Scan for the cell matching the given text and deliver its (x, y) coordinate at center. 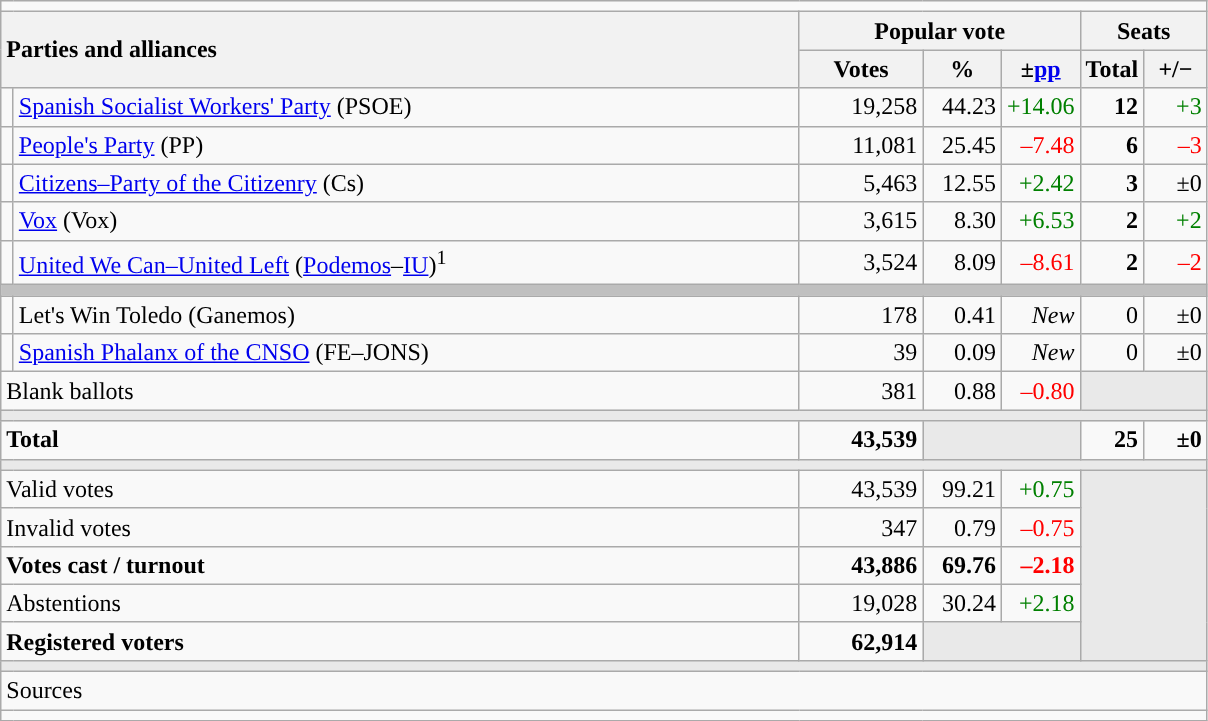
0.79 (962, 527)
0.41 (962, 315)
69.76 (962, 565)
178 (861, 315)
Registered voters (400, 641)
12.55 (962, 183)
% (962, 69)
+/− (1176, 69)
347 (861, 527)
Parties and alliances (400, 50)
+6.53 (1040, 221)
8.30 (962, 221)
Votes (861, 69)
–2 (1176, 262)
United We Can–United Left (Podemos–IU)1 (406, 262)
–8.61 (1040, 262)
25 (1112, 440)
+14.06 (1040, 107)
19,028 (861, 603)
43,886 (861, 565)
5,463 (861, 183)
30.24 (962, 603)
Citizens–Party of the Citizenry (Cs) (406, 183)
Sources (604, 691)
–2.18 (1040, 565)
99.21 (962, 489)
3 (1112, 183)
8.09 (962, 262)
25.45 (962, 145)
381 (861, 391)
62,914 (861, 641)
3,524 (861, 262)
±pp (1040, 69)
People's Party (PP) (406, 145)
3,615 (861, 221)
Abstentions (400, 603)
Popular vote (940, 31)
Valid votes (400, 489)
–3 (1176, 145)
19,258 (861, 107)
Spanish Phalanx of the CNSO (FE–JONS) (406, 353)
+2.42 (1040, 183)
6 (1112, 145)
Votes cast / turnout (400, 565)
0.09 (962, 353)
–0.75 (1040, 527)
+2.18 (1040, 603)
Invalid votes (400, 527)
Seats (1144, 31)
0.88 (962, 391)
+2 (1176, 221)
+3 (1176, 107)
–7.48 (1040, 145)
Vox (Vox) (406, 221)
Let's Win Toledo (Ganemos) (406, 315)
11,081 (861, 145)
Spanish Socialist Workers' Party (PSOE) (406, 107)
39 (861, 353)
–0.80 (1040, 391)
Blank ballots (400, 391)
44.23 (962, 107)
+0.75 (1040, 489)
12 (1112, 107)
